From the cell containing the given text, extract its center point as (x, y) coordinate. 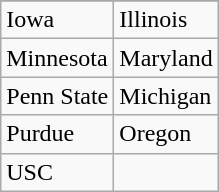
USC (58, 172)
Minnesota (58, 58)
Maryland (166, 58)
Oregon (166, 134)
Illinois (166, 20)
Michigan (166, 96)
Purdue (58, 134)
Iowa (58, 20)
Penn State (58, 96)
